Extract the [x, y] coordinate from the center of the cell holding the provided text.  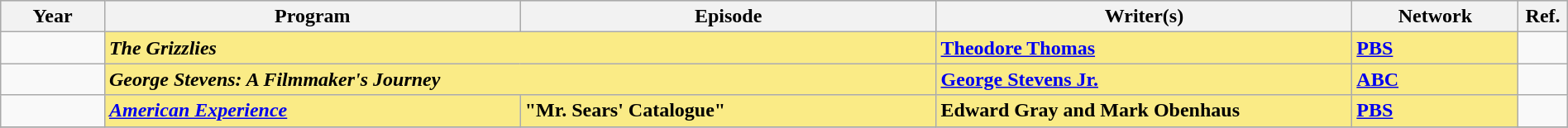
"Mr. Sears' Catalogue" [728, 111]
George Stevens Jr. [1145, 79]
Theodore Thomas [1145, 48]
ABC [1436, 79]
American Experience [313, 111]
Year [53, 17]
Ref. [1543, 17]
Program [313, 17]
George Stevens: A Filmmaker's Journey [520, 79]
Network [1436, 17]
Writer(s) [1145, 17]
The Grizzlies [520, 48]
Edward Gray and Mark Obenhaus [1145, 111]
Episode [728, 17]
